Locate the cell with the specified text and output its (X, Y) center coordinate. 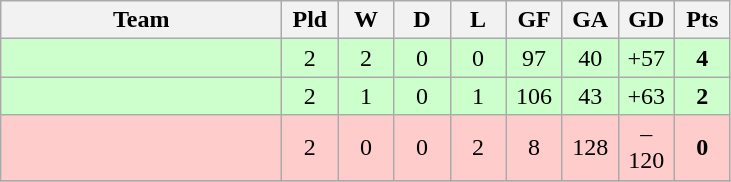
D (422, 20)
+57 (646, 58)
8 (534, 148)
40 (590, 58)
L (478, 20)
–120 (646, 148)
GD (646, 20)
Pts (702, 20)
+63 (646, 96)
W (366, 20)
4 (702, 58)
Pld (310, 20)
Team (142, 20)
GA (590, 20)
128 (590, 148)
43 (590, 96)
97 (534, 58)
GF (534, 20)
106 (534, 96)
